Determine the (X, Y) coordinate at the center of the cell enclosing the given text.  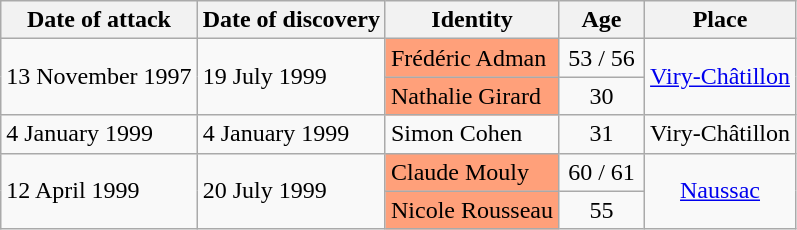
55 (601, 210)
Place (720, 20)
Nathalie Girard (472, 96)
Naussac (720, 191)
60 / 61 (601, 172)
Claude Mouly (472, 172)
20 July 1999 (291, 191)
Age (601, 20)
Date of attack (99, 20)
Date of discovery (291, 20)
12 April 1999 (99, 191)
53 / 56 (601, 58)
Simon Cohen (472, 134)
31 (601, 134)
13 November 1997 (99, 77)
30 (601, 96)
19 July 1999 (291, 77)
Nicole Rousseau (472, 210)
Frédéric Adman (472, 58)
Identity (472, 20)
